Output the [X, Y] coordinate of the center of the cell containing the given text.  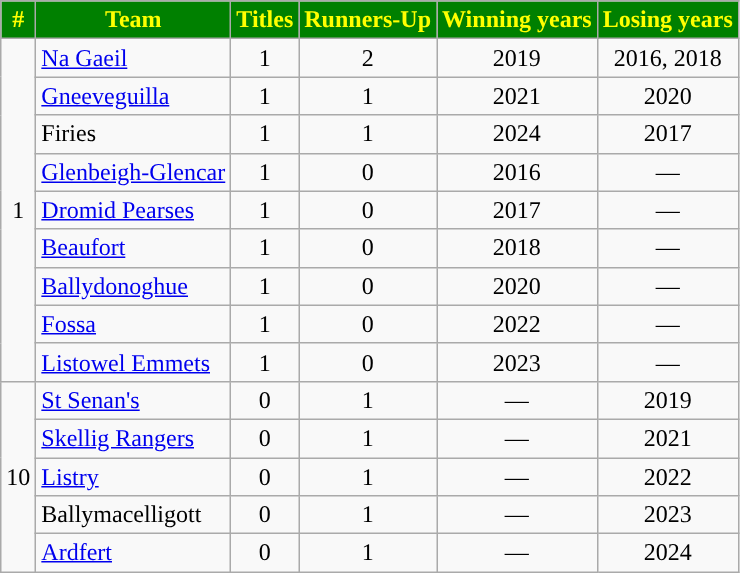
Listowel Emmets [134, 362]
10 [18, 476]
2016, 2018 [668, 58]
# [18, 20]
Fossa [134, 324]
St Senan's [134, 400]
2018 [518, 248]
Team [134, 20]
Na Gaeil [134, 58]
Glenbeigh-Glencar [134, 172]
Beaufort [134, 248]
Ballymacelligott [134, 515]
Firies [134, 134]
Runners-Up [368, 20]
Winning years [518, 20]
Skellig Rangers [134, 438]
Dromid Pearses [134, 210]
Ardfert [134, 553]
Losing years [668, 20]
Listry [134, 477]
Titles [265, 20]
2016 [518, 172]
2 [368, 58]
Ballydonoghue [134, 286]
Gneeveguilla [134, 96]
